Output the (x, y) coordinate of the center of the cell containing the given text.  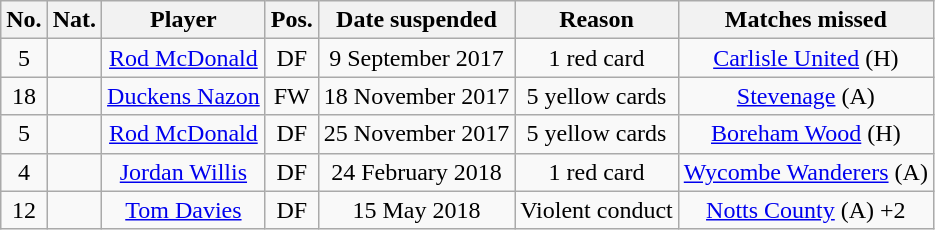
No. (24, 20)
Jordan Willis (184, 172)
12 (24, 210)
Stevenage (A) (806, 96)
Matches missed (806, 20)
4 (24, 172)
Wycombe Wanderers (A) (806, 172)
Player (184, 20)
Duckens Nazon (184, 96)
24 February 2018 (416, 172)
Nat. (74, 20)
18 (24, 96)
Notts County (A) +2 (806, 210)
FW (292, 96)
9 September 2017 (416, 58)
Boreham Wood (H) (806, 134)
Violent conduct (597, 210)
Date suspended (416, 20)
15 May 2018 (416, 210)
Carlisle United (H) (806, 58)
Tom Davies (184, 210)
18 November 2017 (416, 96)
Pos. (292, 20)
Reason (597, 20)
25 November 2017 (416, 134)
